Locate the cell with the specified text and output its (X, Y) center coordinate. 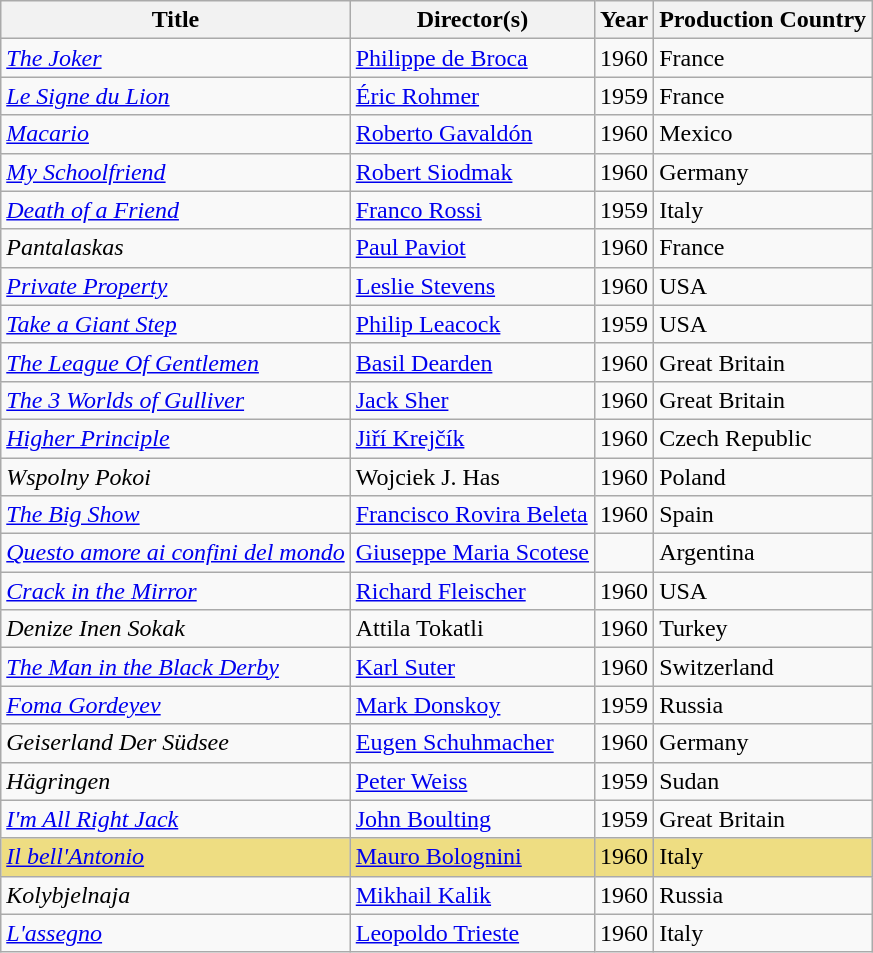
Title (176, 20)
Pantalaskas (176, 248)
Francisco Rovira Beleta (472, 515)
Richard Fleischer (472, 591)
Death of a Friend (176, 210)
The Man in the Black Derby (176, 667)
L'assegno (176, 933)
Spain (763, 515)
Questo amore ai confini del mondo (176, 553)
Argentina (763, 553)
Wspolny Pokoi (176, 477)
Éric Rohmer (472, 96)
Crack in the Mirror (176, 591)
Basil Dearden (472, 362)
Giuseppe Maria Scotese (472, 553)
Year (624, 20)
I'm All Right Jack (176, 819)
Jiří Krejčík (472, 438)
The League Of Gentlemen (176, 362)
Il bell'Antonio (176, 857)
Philip Leacock (472, 324)
The Big Show (176, 515)
Jack Sher (472, 400)
Mexico (763, 134)
Roberto Gavaldón (472, 134)
Hägringen (176, 781)
Paul Paviot (472, 248)
Robert Siodmak (472, 172)
Mark Donskoy (472, 705)
Geiserland Der Südsee (176, 743)
Wojciek J. Has (472, 477)
Peter Weiss (472, 781)
Director(s) (472, 20)
John Boulting (472, 819)
Czech Republic (763, 438)
Sudan (763, 781)
Franco Rossi (472, 210)
Karl Suter (472, 667)
Mauro Bolognini (472, 857)
Production Country (763, 20)
Leslie Stevens (472, 286)
Private Property (176, 286)
The 3 Worlds of Gulliver (176, 400)
Take a Giant Step (176, 324)
Switzerland (763, 667)
Leopoldo Trieste (472, 933)
Philippe de Broca (472, 58)
The Joker (176, 58)
Denize Inen Sokak (176, 629)
Turkey (763, 629)
Macario (176, 134)
Foma Gordeyev (176, 705)
Attila Tokatli (472, 629)
My Schoolfriend (176, 172)
Eugen Schuhmacher (472, 743)
Le Signe du Lion (176, 96)
Poland (763, 477)
Mikhail Kalik (472, 895)
Kolybjelnaja (176, 895)
Higher Principle (176, 438)
